Locate the cell with the specified text and output its [X, Y] center coordinate. 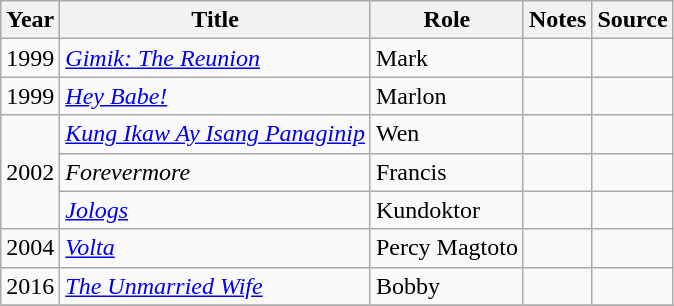
Jologs [216, 210]
Year [30, 20]
The Unmarried Wife [216, 286]
Source [632, 20]
Kundoktor [446, 210]
Gimik: The Reunion [216, 58]
2004 [30, 248]
Bobby [446, 286]
Title [216, 20]
Francis [446, 172]
Hey Babe! [216, 96]
2002 [30, 172]
Notes [557, 20]
Volta [216, 248]
Percy Magtoto [446, 248]
2016 [30, 286]
Kung Ikaw Ay Isang Panaginip [216, 134]
Mark [446, 58]
Marlon [446, 96]
Wen [446, 134]
Role [446, 20]
Forevermore [216, 172]
